Extract the [x, y] coordinate from the center of the cell holding the provided text.  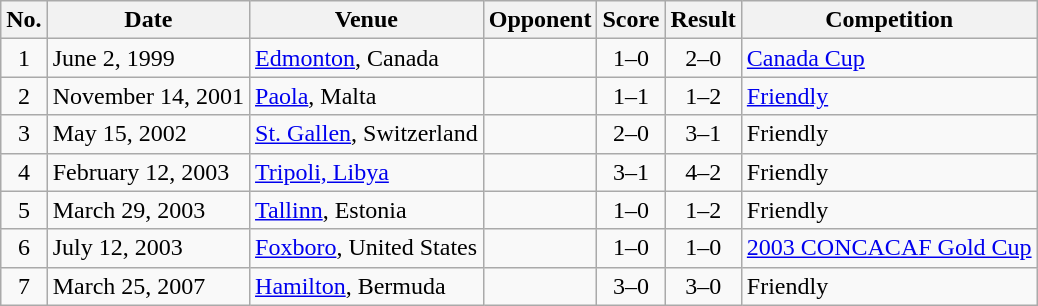
Competition [889, 20]
Foxboro, United States [367, 248]
Edmonton, Canada [367, 58]
3 [24, 134]
4 [24, 172]
No. [24, 20]
Hamilton, Bermuda [367, 286]
2003 CONCACAF Gold Cup [889, 248]
6 [24, 248]
Tallinn, Estonia [367, 210]
Canada Cup [889, 58]
Tripoli, Libya [367, 172]
June 2, 1999 [148, 58]
1 [24, 58]
May 15, 2002 [148, 134]
4–2 [703, 172]
July 12, 2003 [148, 248]
7 [24, 286]
1–1 [631, 96]
March 29, 2003 [148, 210]
St. Gallen, Switzerland [367, 134]
February 12, 2003 [148, 172]
5 [24, 210]
March 25, 2007 [148, 286]
Venue [367, 20]
Paola, Malta [367, 96]
Score [631, 20]
2 [24, 96]
Opponent [540, 20]
November 14, 2001 [148, 96]
Date [148, 20]
Result [703, 20]
